Find where the given text appears and provide that cell's center as [x, y] coordinate. 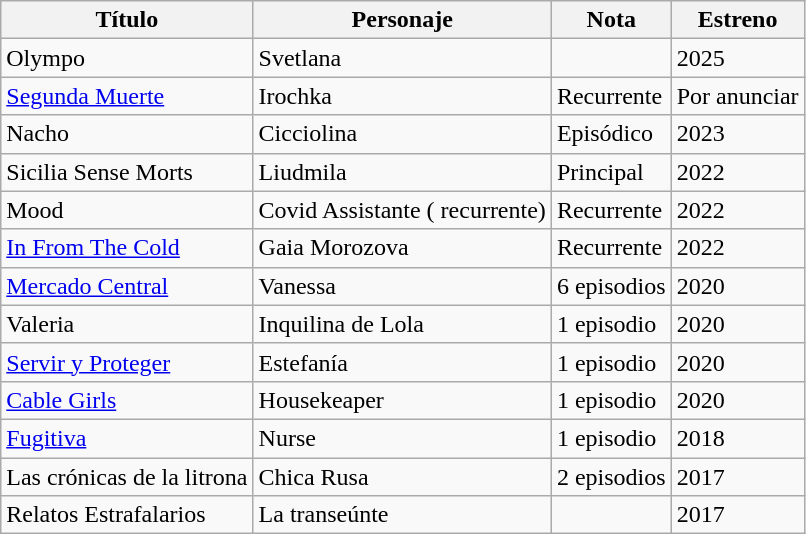
Gaia Morozova [402, 248]
Por anunciar [738, 96]
Personaje [402, 20]
Covid Assistante ( recurrente) [402, 210]
Mercado Central [127, 286]
Liudmila [402, 172]
Principal [611, 172]
Valeria [127, 324]
Irochka [402, 96]
Relatos Estrafalarios [127, 515]
Olympo [127, 58]
Inquilina de Lola [402, 324]
Housekeaper [402, 400]
Segunda Muerte [127, 96]
6 episodios [611, 286]
2025 [738, 58]
La transeúnte [402, 515]
Título [127, 20]
Episódico [611, 134]
Cable Girls [127, 400]
In From The Cold [127, 248]
Servir y Proteger [127, 362]
2 episodios [611, 477]
Estefanía [402, 362]
2018 [738, 438]
Svetlana [402, 58]
Las crónicas de la litrona [127, 477]
Nacho [127, 134]
Estreno [738, 20]
Cicciolina [402, 134]
Vanessa [402, 286]
Sicilia Sense Morts [127, 172]
Nurse [402, 438]
Chica Rusa [402, 477]
Mood [127, 210]
Fugitiva [127, 438]
Nota [611, 20]
2023 [738, 134]
